For the text-containing cell, return its midpoint in (x, y) coordinate format. 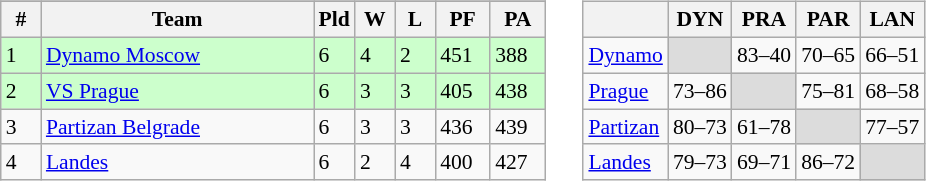
Pld (334, 20)
PAR (828, 20)
61–78 (764, 127)
PA (518, 20)
427 (518, 162)
438 (518, 91)
VS Prague (178, 91)
Partizan (625, 127)
439 (518, 127)
77–57 (892, 127)
W (375, 20)
Prague (625, 91)
# (21, 20)
83–40 (764, 55)
405 (462, 91)
L (415, 20)
66–51 (892, 55)
79–73 (700, 162)
400 (462, 162)
PF (462, 20)
451 (462, 55)
1 (21, 55)
Partizan Belgrade (178, 127)
Team (178, 20)
69–71 (764, 162)
LAN (892, 20)
86–72 (828, 162)
75–81 (828, 91)
436 (462, 127)
388 (518, 55)
70–65 (828, 55)
DYN (700, 20)
PRA (764, 20)
Dynamo Moscow (178, 55)
Dynamo (625, 55)
68–58 (892, 91)
80–73 (700, 127)
73–86 (700, 91)
